Find where the given text appears and provide that cell's center as (X, Y) coordinate. 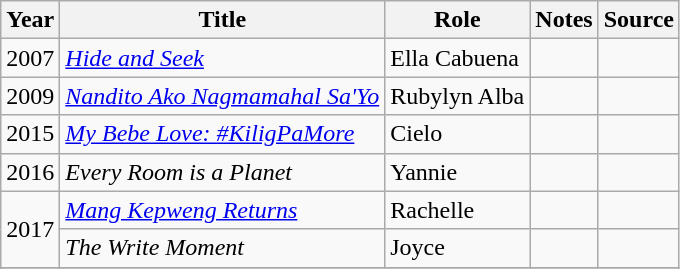
2009 (30, 96)
Nandito Ako Nagmamahal Sa'Yo (222, 96)
Joyce (458, 248)
Title (222, 20)
Every Room is a Planet (222, 172)
Yannie (458, 172)
2017 (30, 229)
The Write Moment (222, 248)
Role (458, 20)
2015 (30, 134)
Cielo (458, 134)
My Bebe Love: #KiligPaMore (222, 134)
Source (638, 20)
2016 (30, 172)
Mang Kepweng Returns (222, 210)
Year (30, 20)
Rachelle (458, 210)
Notes (564, 20)
Rubylyn Alba (458, 96)
Ella Cabuena (458, 58)
2007 (30, 58)
Hide and Seek (222, 58)
